Return the [x, y] coordinate for the center point of the cell that contains the specified text.  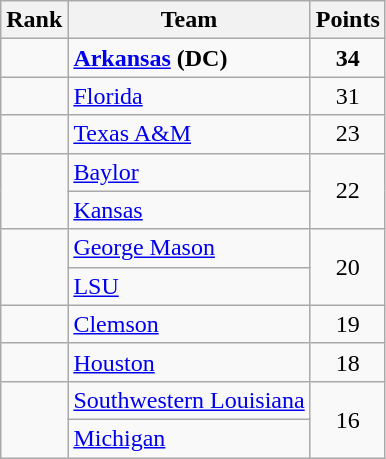
19 [348, 324]
34 [348, 58]
Michigan [189, 438]
Rank [34, 20]
Kansas [189, 210]
18 [348, 362]
George Mason [189, 248]
20 [348, 267]
Southwestern Louisiana [189, 400]
LSU [189, 286]
Houston [189, 362]
Team [189, 20]
Baylor [189, 172]
Clemson [189, 324]
23 [348, 134]
Points [348, 20]
31 [348, 96]
Florida [189, 96]
16 [348, 419]
Texas A&M [189, 134]
22 [348, 191]
Arkansas (DC) [189, 58]
